Locate the cell with the specified text and output its [x, y] center coordinate. 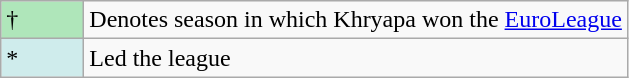
* [42, 58]
Led the league [356, 58]
Denotes season in which Khryapa won the EuroLeague [356, 20]
† [42, 20]
